Capture the cell that displays the provided text and extract its [X, Y] central coordinate. 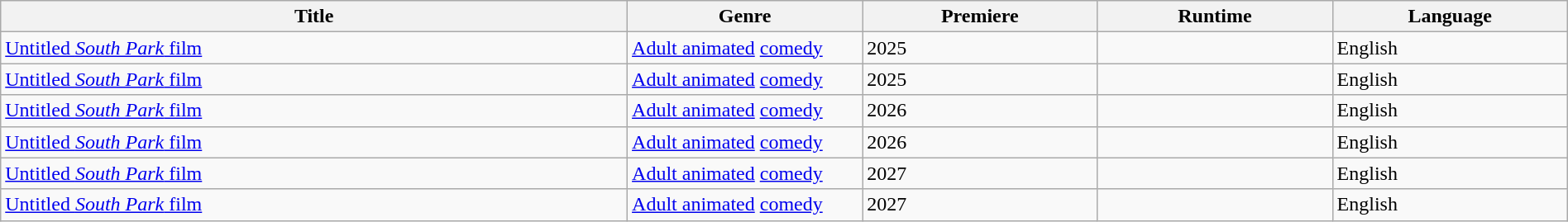
Premiere [980, 17]
Genre [745, 17]
Language [1450, 17]
Title [314, 17]
Runtime [1215, 17]
